Detect which cell encompasses the target text, then output its [X, Y] center coordinate. 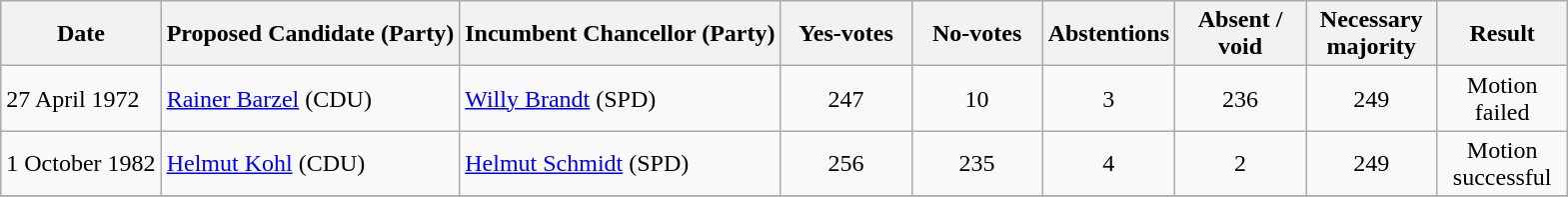
256 [845, 164]
4 [1108, 164]
235 [977, 164]
247 [845, 98]
Abstentions [1108, 34]
3 [1108, 98]
No-votes [977, 34]
1 October 1982 [81, 164]
Necessary majority [1371, 34]
Date [81, 34]
Absent / void [1241, 34]
Result [1503, 34]
10 [977, 98]
Helmut Kohl (CDU) [310, 164]
Helmut Schmidt (SPD) [620, 164]
Proposed Candidate (Party) [310, 34]
Willy Brandt (SPD) [620, 98]
Motion successful [1503, 164]
Rainer Barzel (CDU) [310, 98]
Incumbent Chancellor (Party) [620, 34]
Motion failed [1503, 98]
Yes-votes [845, 34]
236 [1241, 98]
27 April 1972 [81, 98]
2 [1241, 164]
